Pinpoint the cell where the given text exists, returning its [x, y] midpoint coordinate. 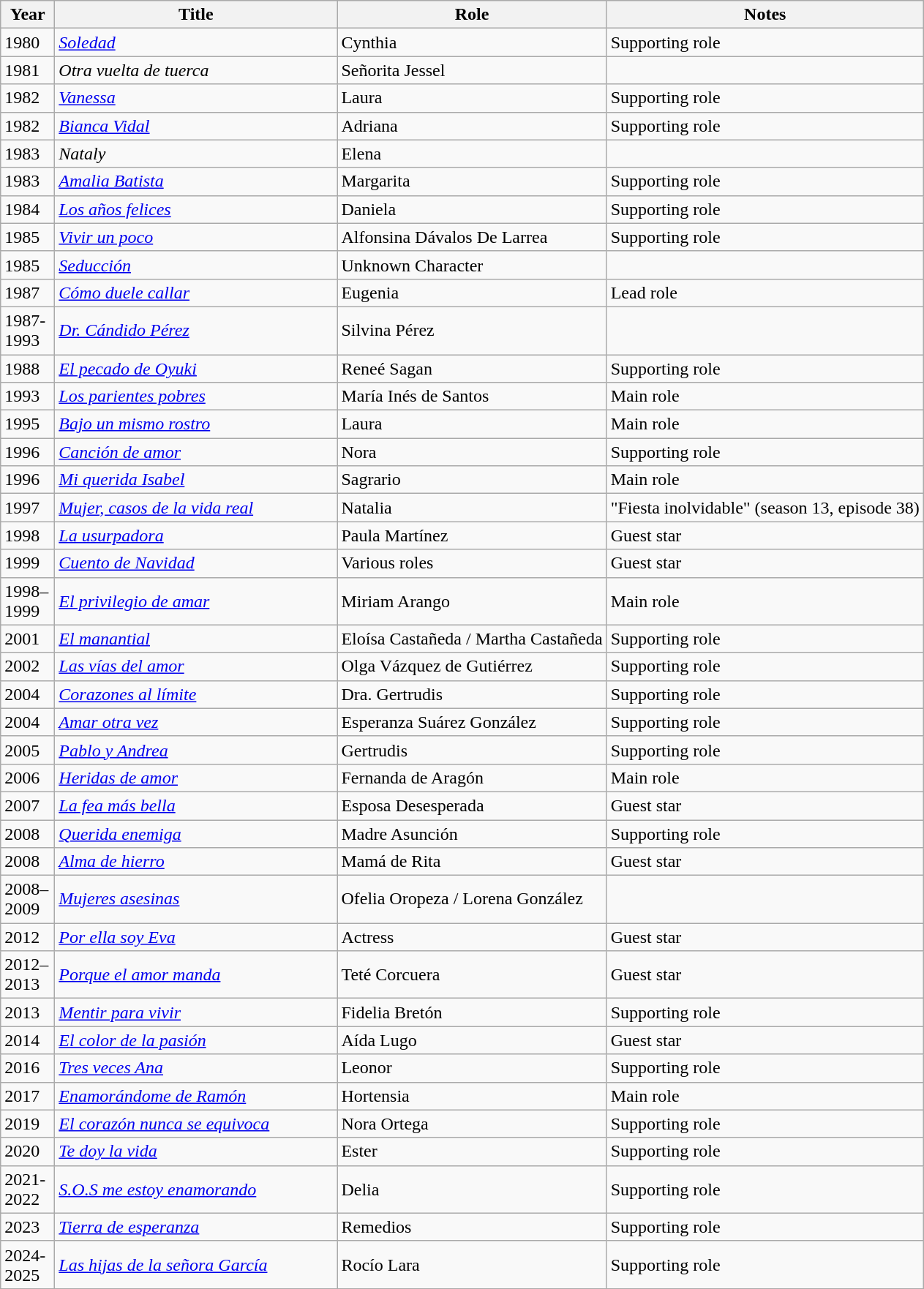
Sagrario [472, 480]
1993 [28, 397]
Otra vuelta de tuerca [196, 70]
1984 [28, 209]
Notes [765, 15]
Alfonsina Dávalos De Larrea [472, 237]
El pecado de Oyuki [196, 368]
Heridas de amor [196, 778]
1987 [28, 293]
2024-2025 [28, 1264]
Margarita [472, 181]
Fidelia Bretón [472, 1012]
Bianca Vidal [196, 126]
2020 [28, 1151]
Eugenia [472, 293]
Mentir para vivir [196, 1012]
Vanessa [196, 98]
Dra. Gertrudis [472, 694]
Title [196, 15]
Year [28, 15]
Las vías del amor [196, 666]
Enamorándome de Ramón [196, 1096]
Corazones al límite [196, 694]
Alma de hierro [196, 862]
2001 [28, 639]
2021-2022 [28, 1190]
Por ella soy Eva [196, 937]
1995 [28, 424]
1987-1993 [28, 331]
Madre Asunción [472, 833]
El manantial [196, 639]
Various roles [472, 563]
Soledad [196, 42]
Tres veces Ana [196, 1068]
Paula Martínez [472, 535]
Daniela [472, 209]
2019 [28, 1124]
Reneé Sagan [472, 368]
Bajo un mismo rostro [196, 424]
1999 [28, 563]
Mi querida Isabel [196, 480]
Leonor [472, 1068]
2013 [28, 1012]
Pablo y Andrea [196, 750]
Amalia Batista [196, 181]
El color de la pasión [196, 1040]
2008–2009 [28, 900]
S.O.S me estoy enamorando [196, 1190]
Ofelia Oropeza / Lorena González [472, 900]
Cynthia [472, 42]
2006 [28, 778]
Querida enemiga [196, 833]
Eloísa Castañeda / Martha Castañeda [472, 639]
Nora Ortega [472, 1124]
Remedios [472, 1227]
Mamá de Rita [472, 862]
Dr. Cándido Pérez [196, 331]
Vivir un poco [196, 237]
Aída Lugo [472, 1040]
Los parientes pobres [196, 397]
Lead role [765, 293]
Role [472, 15]
1980 [28, 42]
2007 [28, 805]
Rocío Lara [472, 1264]
2002 [28, 666]
La usurpadora [196, 535]
Los años felices [196, 209]
Porque el amor manda [196, 974]
Mujer, casos de la vida real [196, 508]
Cómo duele callar [196, 293]
2005 [28, 750]
Esposa Desesperada [472, 805]
Fernanda de Aragón [472, 778]
Unknown Character [472, 265]
Elena [472, 154]
Tierra de esperanza [196, 1227]
Natalia [472, 508]
La fea más bella [196, 805]
Las hijas de la señora García [196, 1264]
Seducción [196, 265]
2017 [28, 1096]
Canción de amor [196, 452]
1997 [28, 508]
Amar otra vez [196, 722]
2023 [28, 1227]
Silvina Pérez [472, 331]
Adriana [472, 126]
1998–1999 [28, 601]
El privilegio de amar [196, 601]
Te doy la vida [196, 1151]
María Inés de Santos [472, 397]
2016 [28, 1068]
Mujeres asesinas [196, 900]
El corazón nunca se equivoca [196, 1124]
Señorita Jessel [472, 70]
Miriam Arango [472, 601]
Nataly [196, 154]
2012–2013 [28, 974]
2012 [28, 937]
Cuento de Navidad [196, 563]
2014 [28, 1040]
Olga Vázquez de Gutiérrez [472, 666]
1988 [28, 368]
Gertrudis [472, 750]
Ester [472, 1151]
Hortensia [472, 1096]
Teté Corcuera [472, 974]
"Fiesta inolvidable" (season 13, episode 38) [765, 508]
Esperanza Suárez González [472, 722]
Actress [472, 937]
Nora [472, 452]
Delia [472, 1190]
1981 [28, 70]
1998 [28, 535]
